Scan for the cell matching the given text and deliver its (x, y) coordinate at center. 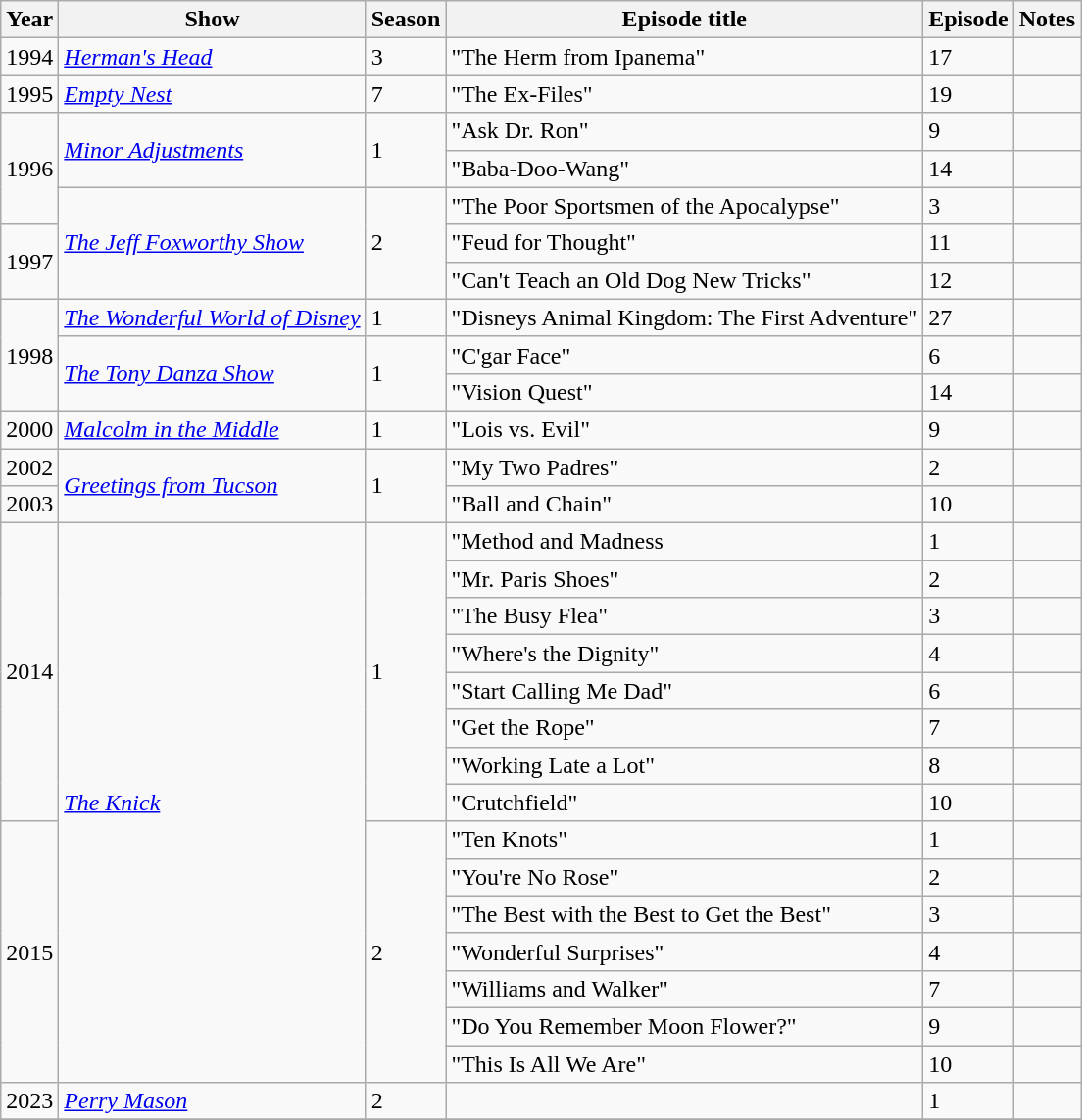
The Jeff Foxworthy Show (212, 243)
Perry Mason (212, 1101)
"Method and Madness (684, 542)
"Disneys Animal Kingdom: The First Adventure" (684, 317)
"The Best with the Best to Get the Best" (684, 914)
"Ten Knots" (684, 840)
"The Poor Sportsmen of the Apocalypse" (684, 206)
8 (968, 765)
2003 (29, 505)
"Where's the Dignity" (684, 654)
2023 (29, 1101)
"Start Calling Me Dad" (684, 691)
Episode title (684, 20)
"Crutchfield" (684, 803)
2015 (29, 951)
Show (212, 20)
"Working Late a Lot" (684, 765)
Empty Nest (212, 94)
Greetings from Tucson (212, 486)
"Do You Remember Moon Flower?" (684, 1026)
1998 (29, 355)
"Vision Quest" (684, 392)
Season (406, 20)
"Williams and Walker" (684, 989)
11 (968, 243)
Malcolm in the Middle (212, 429)
Notes (1047, 20)
1996 (29, 169)
"Can't Teach an Old Dog New Tricks" (684, 280)
Herman's Head (212, 57)
Minor Adjustments (212, 150)
The Wonderful World of Disney (212, 317)
"Ask Dr. Ron" (684, 131)
1994 (29, 57)
"Baba-Doo-Wang" (684, 169)
19 (968, 94)
"Mr. Paris Shoes" (684, 579)
12 (968, 280)
2002 (29, 467)
"This Is All We Are" (684, 1063)
"Lois vs. Evil" (684, 429)
"The Herm from Ipanema" (684, 57)
17 (968, 57)
"You're No Rose" (684, 877)
1995 (29, 94)
The Tony Danza Show (212, 373)
"The Ex-Files" (684, 94)
"Ball and Chain" (684, 505)
2000 (29, 429)
27 (968, 317)
"The Busy Flea" (684, 616)
"My Two Padres" (684, 467)
1997 (29, 262)
The Knick (212, 803)
"Wonderful Surprises" (684, 951)
2014 (29, 672)
"Get the Rope" (684, 728)
Episode (968, 20)
"C'gar Face" (684, 355)
Year (29, 20)
"Feud for Thought" (684, 243)
